For the text-containing cell, return its midpoint in (x, y) coordinate format. 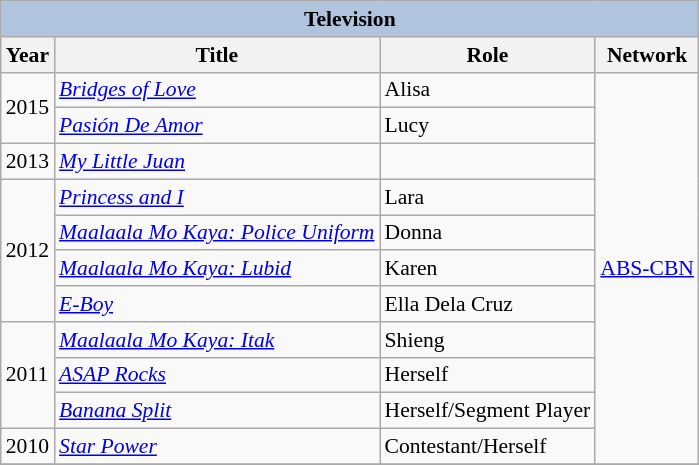
Herself (488, 375)
Pasión De Amor (216, 126)
2013 (28, 162)
ASAP Rocks (216, 375)
Lara (488, 197)
2015 (28, 108)
Bridges of Love (216, 90)
E-Boy (216, 304)
2010 (28, 447)
Herself/Segment Player (488, 411)
Title (216, 55)
Karen (488, 269)
Star Power (216, 447)
My Little Juan (216, 162)
2011 (28, 376)
Maalaala Mo Kaya: Itak (216, 340)
Ella Dela Cruz (488, 304)
Role (488, 55)
Lucy (488, 126)
Television (350, 19)
Shieng (488, 340)
Year (28, 55)
Maalaala Mo Kaya: Police Uniform (216, 233)
2012 (28, 250)
Maalaala Mo Kaya: Lubid (216, 269)
Contestant/Herself (488, 447)
Banana Split (216, 411)
Donna (488, 233)
Network (647, 55)
ABS-CBN (647, 268)
Princess and I (216, 197)
Alisa (488, 90)
